Capture the cell that displays the provided text and extract its (X, Y) central coordinate. 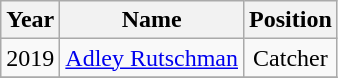
2019 (30, 58)
Position (291, 20)
Adley Rutschman (152, 58)
Year (30, 20)
Catcher (291, 58)
Name (152, 20)
